Provide the (x, y) coordinate of the cell's center where the given text is located.  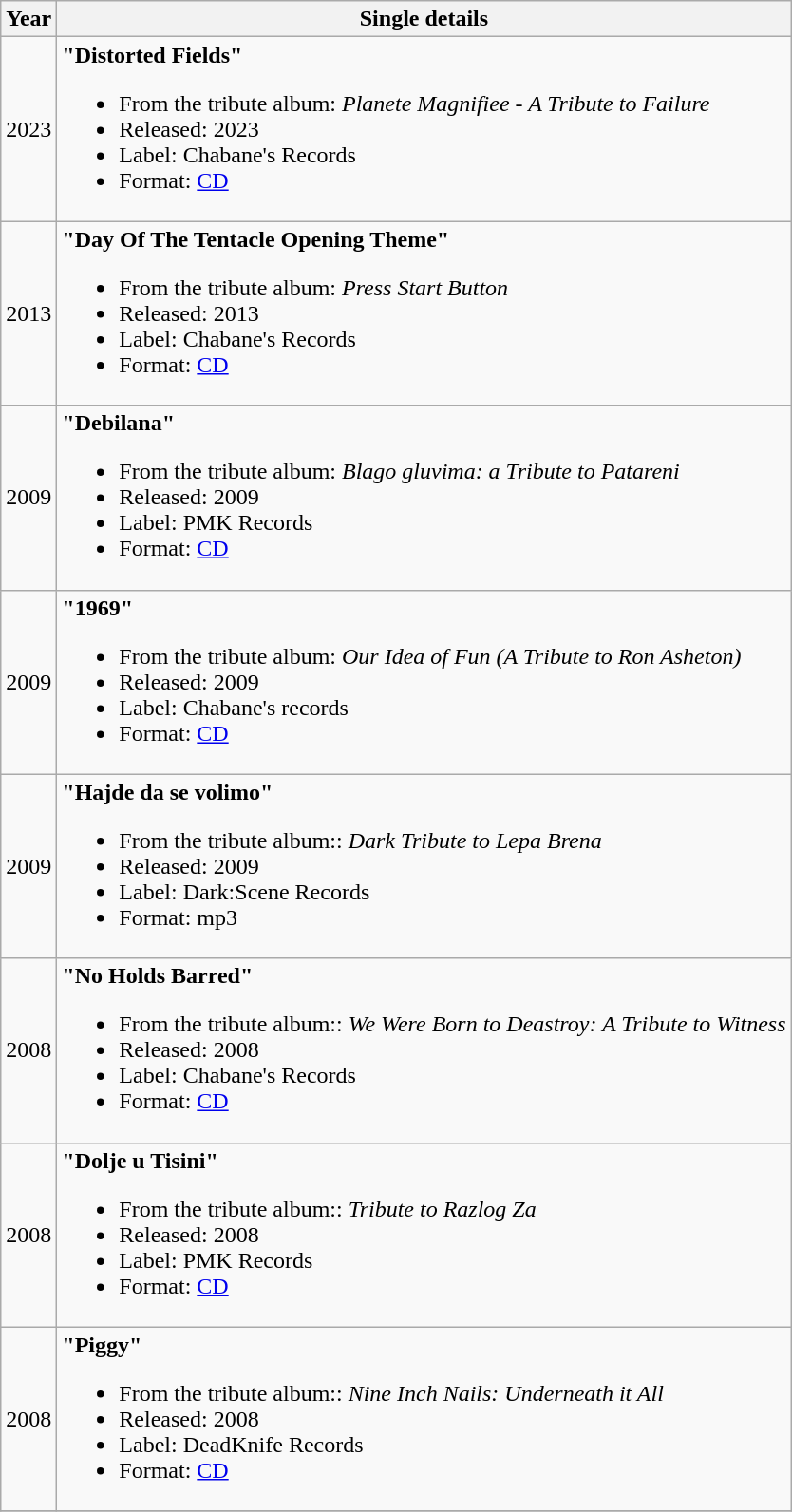
Year (28, 19)
"Day Of The Tentacle Opening Theme"From the tribute album: Press Start ButtonReleased: 2013Label: Chabane's RecordsFormat: CD (424, 313)
"Debilana"From the tribute album: Blago gluvima: a Tribute to PatareniReleased: 2009Label: PMK RecordsFormat: CD (424, 498)
"Piggy"From the tribute album:: Nine Inch Nails: Underneath it AllReleased: 2008Label: DeadKnife RecordsFormat: CD (424, 1419)
2023 (28, 129)
"Hajde da se volimo"From the tribute album:: Dark Tribute to Lepa BrenaReleased: 2009Label: Dark:Scene RecordsFormat: mp3 (424, 866)
"Dolje u Tisini"From the tribute album:: Tribute to Razlog ZaReleased: 2008Label: PMK RecordsFormat: CD (424, 1235)
2013 (28, 313)
Single details (424, 19)
"Distorted Fields"From the tribute album: Planete Magnifiee - A Tribute to FailureReleased: 2023Label: Chabane's RecordsFormat: CD (424, 129)
"No Holds Barred"From the tribute album:: We Were Born to Deastroy: A Tribute to WitnessReleased: 2008Label: Chabane's RecordsFormat: CD (424, 1050)
"1969"From the tribute album: Our Idea of Fun (A Tribute to Ron Asheton)Released: 2009Label: Chabane's recordsFormat: CD (424, 682)
